Identify which cell holds the provided text, then report its [x, y] central coordinate. 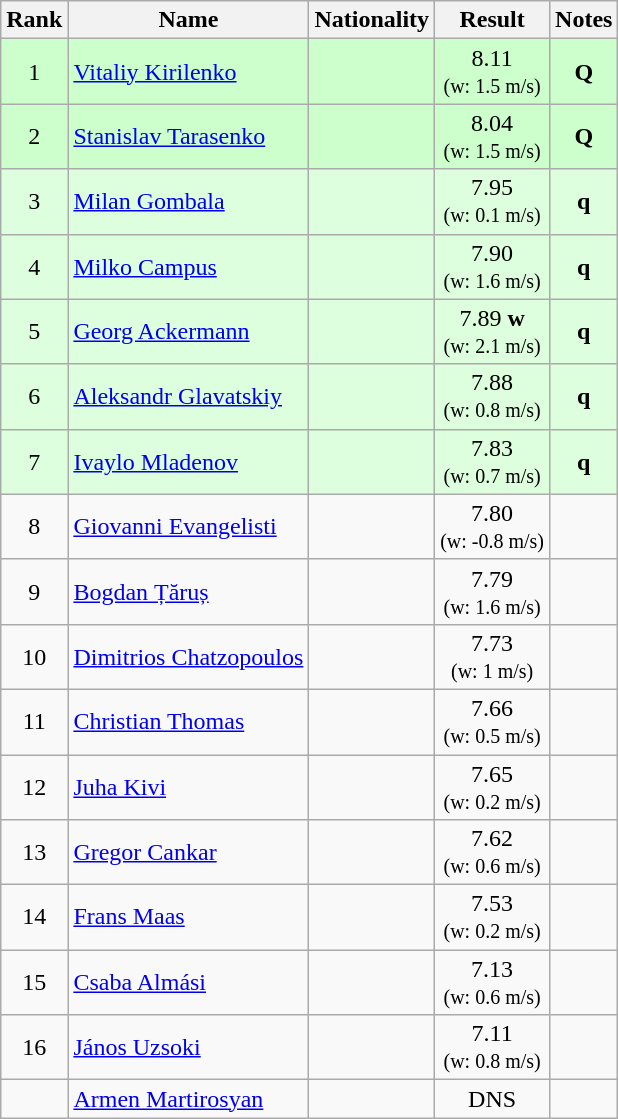
Vitaliy Kirilenko [188, 72]
8.04(w: 1.5 m/s) [492, 136]
7.62(w: 0.6 m/s) [492, 852]
DNS [492, 1099]
7.73(w: 1 m/s) [492, 656]
7.13(w: 0.6 m/s) [492, 982]
Gregor Cankar [188, 852]
7.90(w: 1.6 m/s) [492, 266]
Milko Campus [188, 266]
János Uzsoki [188, 1048]
15 [34, 982]
7 [34, 462]
3 [34, 202]
1 [34, 72]
7.95(w: 0.1 m/s) [492, 202]
Rank [34, 20]
7.53(w: 0.2 m/s) [492, 918]
Giovanni Evangelisti [188, 526]
16 [34, 1048]
Armen Martirosyan [188, 1099]
Csaba Almási [188, 982]
Juha Kivi [188, 786]
14 [34, 918]
13 [34, 852]
Stanislav Tarasenko [188, 136]
4 [34, 266]
12 [34, 786]
Dimitrios Chatzopoulos [188, 656]
8.11(w: 1.5 m/s) [492, 72]
Milan Gombala [188, 202]
6 [34, 396]
5 [34, 332]
Aleksandr Glavatskiy [188, 396]
Name [188, 20]
8 [34, 526]
2 [34, 136]
Frans Maas [188, 918]
7.11(w: 0.8 m/s) [492, 1048]
Notes [584, 20]
7.88(w: 0.8 m/s) [492, 396]
7.80(w: -0.8 m/s) [492, 526]
Bogdan Țăruș [188, 592]
Georg Ackermann [188, 332]
Nationality [372, 20]
7.66(w: 0.5 m/s) [492, 722]
7.79(w: 1.6 m/s) [492, 592]
Ivaylo Mladenov [188, 462]
7.83(w: 0.7 m/s) [492, 462]
9 [34, 592]
7.65(w: 0.2 m/s) [492, 786]
10 [34, 656]
11 [34, 722]
Christian Thomas [188, 722]
7.89 w(w: 2.1 m/s) [492, 332]
Result [492, 20]
